Return [X, Y] of the center of cell containing provided text 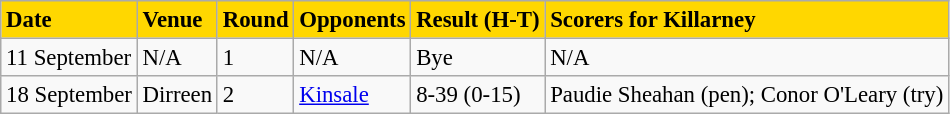
1 [255, 57]
Paudie Sheahan (pen); Conor O'Leary (try) [747, 94]
Result (H-T) [478, 19]
Kinsale [352, 94]
11 September [69, 57]
Dirreen [177, 94]
Opponents [352, 19]
Date [69, 19]
Scorers for Killarney [747, 19]
2 [255, 94]
Round [255, 19]
8-39 (0-15) [478, 94]
18 September [69, 94]
Bye [478, 57]
Venue [177, 19]
